Capture the cell that displays the provided text and extract its (X, Y) central coordinate. 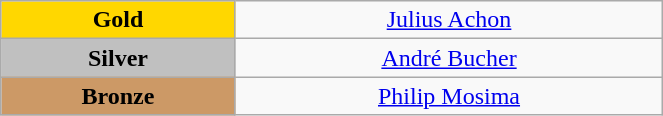
Julius Achon (449, 20)
Philip Mosima (449, 96)
Gold (118, 20)
Silver (118, 58)
André Bucher (449, 58)
Bronze (118, 96)
